Return (X, Y) of the center of cell containing provided text 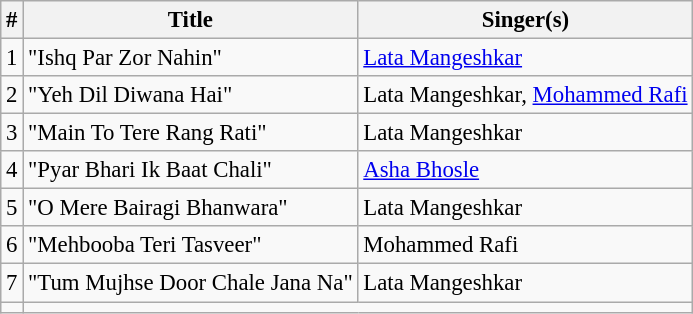
1 (12, 58)
3 (12, 133)
"Main To Tere Rang Rati" (190, 133)
Title (190, 20)
Mohammed Rafi (526, 245)
"Ishq Par Zor Nahin" (190, 58)
4 (12, 170)
"O Mere Bairagi Bhanwara" (190, 208)
Asha Bhosle (526, 170)
"Yeh Dil Diwana Hai" (190, 95)
"Mehbooba Teri Tasveer" (190, 245)
"Pyar Bhari Ik Baat Chali" (190, 170)
# (12, 20)
Singer(s) (526, 20)
2 (12, 95)
6 (12, 245)
Lata Mangeshkar, Mohammed Rafi (526, 95)
7 (12, 283)
"Tum Mujhse Door Chale Jana Na" (190, 283)
5 (12, 208)
